Pinpoint the cell where the given text exists, returning its (X, Y) midpoint coordinate. 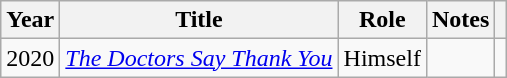
Role (382, 20)
Himself (382, 58)
The Doctors Say Thank You (199, 58)
Notes (460, 20)
Title (199, 20)
Year (30, 20)
2020 (30, 58)
